Output the (x, y) coordinate of the center of the cell containing the given text.  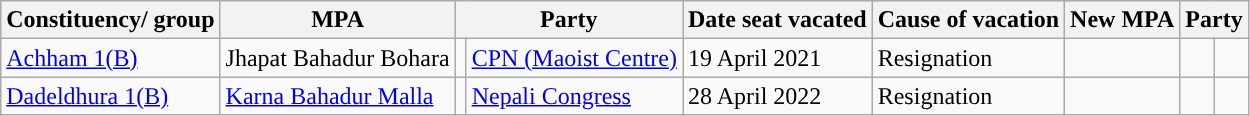
Date seat vacated (777, 20)
Nepali Congress (574, 96)
Karna Bahadur Malla (338, 96)
Dadeldhura 1(B) (110, 96)
28 April 2022 (777, 96)
Constituency/ group (110, 20)
Achham 1(B) (110, 58)
New MPA (1122, 20)
Cause of vacation (968, 20)
CPN (Maoist Centre) (574, 58)
MPA (338, 20)
19 April 2021 (777, 58)
Jhapat Bahadur Bohara (338, 58)
